Find where the given text appears and provide that cell's center as [x, y] coordinate. 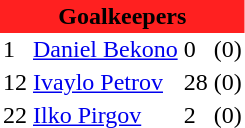
28 [196, 82]
1 [15, 50]
Goalkeepers [122, 16]
Ivaylo Petrov [106, 82]
12 [15, 82]
Daniel Bekono [106, 50]
0 [196, 50]
